Output the (X, Y) coordinate of the center of the cell containing the given text.  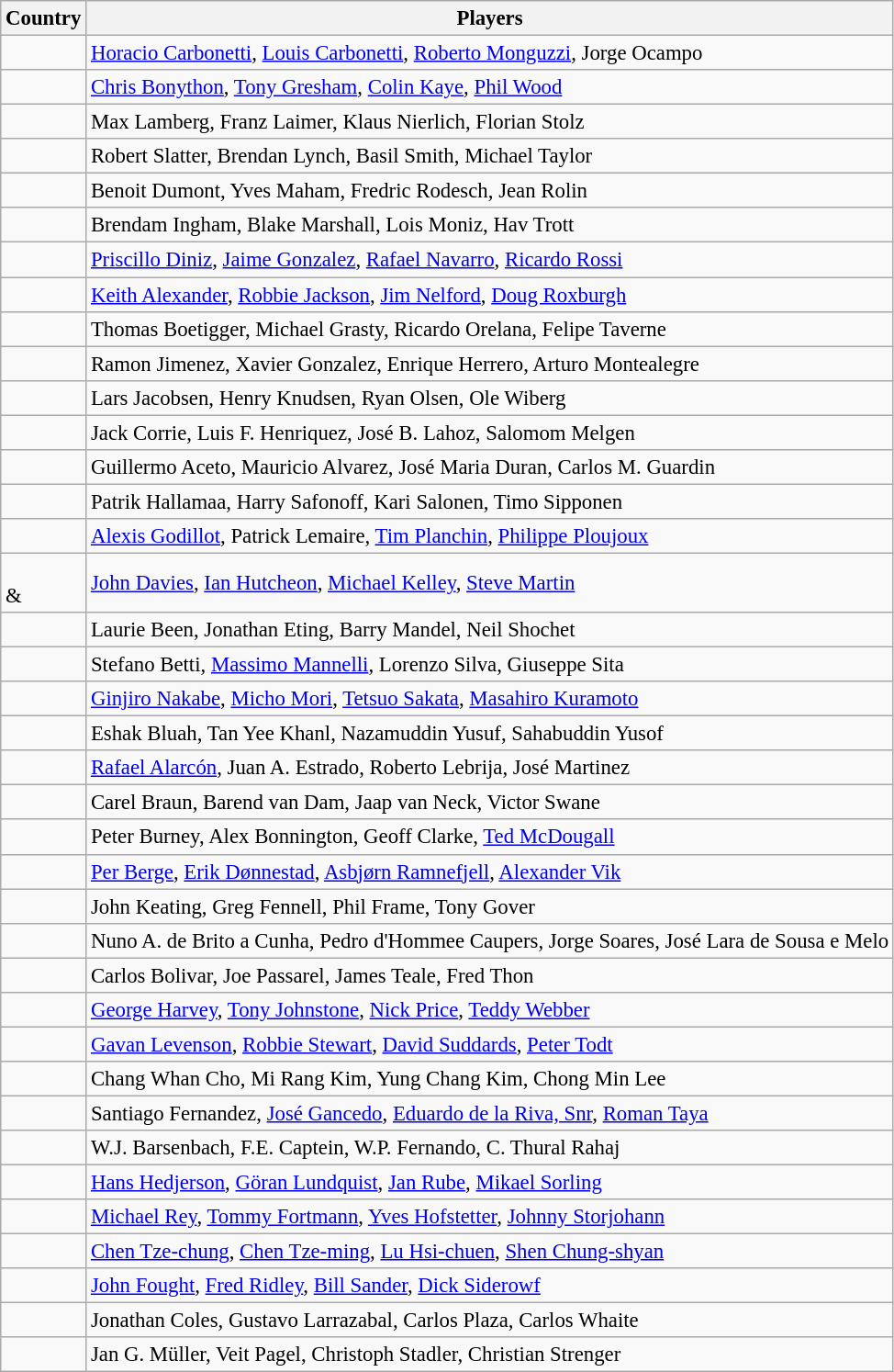
Brendam Ingham, Blake Marshall, Lois Moniz, Hav Trott (490, 225)
Priscillo Diniz, Jaime Gonzalez, Rafael Navarro, Ricardo Rossi (490, 260)
Eshak Bluah, Tan Yee Khanl, Nazamuddin Yusuf, Sahabuddin Yusof (490, 734)
Benoit Dumont, Yves Maham, Fredric Rodesch, Jean Rolin (490, 191)
Rafael Alarcón, Juan A. Estrado, Roberto Lebrija, José Martinez (490, 768)
John Fought, Fred Ridley, Bill Sander, Dick Siderowf (490, 1286)
Patrik Hallamaa, Harry Safonoff, Kari Salonen, Timo Sipponen (490, 501)
Guillermo Aceto, Mauricio Alvarez, José Maria Duran, Carlos M. Guardin (490, 467)
Robert Slatter, Brendan Lynch, Basil Smith, Michael Taylor (490, 156)
Lars Jacobsen, Henry Knudsen, Ryan Olsen, Ole Wiberg (490, 398)
Jonathan Coles, Gustavo Larrazabal, Carlos Plaza, Carlos Whaite (490, 1321)
Michael Rey, Tommy Fortmann, Yves Hofstetter, Johnny Storjohann (490, 1217)
Carel Braun, Barend van Dam, Jaap van Neck, Victor Swane (490, 803)
John Keating, Greg Fennell, Phil Frame, Tony Gover (490, 906)
Santiago Fernandez, José Gancedo, Eduardo de la Riva, Snr, Roman Taya (490, 1113)
W.J. Barsenbach, F.E. Captein, W.P. Fernando, C. Thural Rahaj (490, 1148)
Country (44, 18)
Jack Corrie, Luis F. Henriquez, José B. Lahoz, Salomom Melgen (490, 433)
Ramon Jimenez, Xavier Gonzalez, Enrique Herrero, Arturo Montealegre (490, 364)
Peter Burney, Alex Bonnington, Geoff Clarke, Ted McDougall (490, 838)
Ginjiro Nakabe, Micho Mori, Tetsuo Sakata, Masahiro Kuramoto (490, 699)
Players (490, 18)
Nuno A. de Brito a Cunha, Pedro d'Hommee Caupers, Jorge Soares, José Lara de Sousa e Melo (490, 940)
Carlos Bolivar, Joe Passarel, James Teale, Fred Thon (490, 975)
John Davies, Ian Hutcheon, Michael Kelley, Steve Martin (490, 582)
Horacio Carbonetti, Louis Carbonetti, Roberto Monguzzi, Jorge Ocampo (490, 53)
Laurie Been, Jonathan Eting, Barry Mandel, Neil Shochet (490, 630)
Chen Tze-chung, Chen Tze-ming, Lu Hsi-chuen, Shen Chung-shyan (490, 1252)
Max Lamberg, Franz Laimer, Klaus Nierlich, Florian Stolz (490, 122)
Jan G. Müller, Veit Pagel, Christoph Stadler, Christian Strenger (490, 1355)
Hans Hedjerson, Göran Lundquist, Jan Rube, Mikael Sorling (490, 1183)
Per Berge, Erik Dønnestad, Asbjørn Ramnefjell, Alexander Vik (490, 872)
Thomas Boetigger, Michael Grasty, Ricardo Orelana, Felipe Taverne (490, 329)
Stefano Betti, Massimo Mannelli, Lorenzo Silva, Giuseppe Sita (490, 665)
Gavan Levenson, Robbie Stewart, David Suddards, Peter Todt (490, 1044)
Chris Bonython, Tony Gresham, Colin Kaye, Phil Wood (490, 87)
Keith Alexander, Robbie Jackson, Jim Nelford, Doug Roxburgh (490, 295)
Chang Whan Cho, Mi Rang Kim, Yung Chang Kim, Chong Min Lee (490, 1079)
& (44, 582)
Alexis Godillot, Patrick Lemaire, Tim Planchin, Philippe Ploujoux (490, 536)
George Harvey, Tony Johnstone, Nick Price, Teddy Webber (490, 1010)
